Pinpoint the cell where the given text exists, returning its [X, Y] midpoint coordinate. 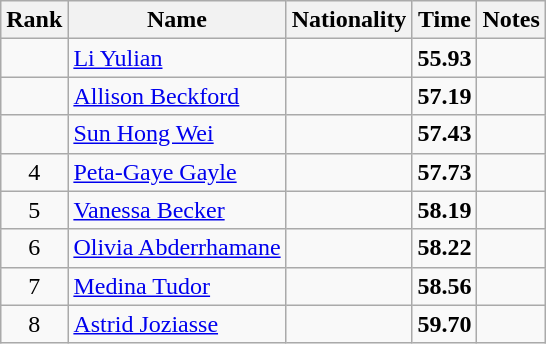
58.22 [444, 248]
5 [34, 210]
Notes [511, 20]
Name [177, 20]
55.93 [444, 58]
4 [34, 172]
58.19 [444, 210]
7 [34, 286]
Vanessa Becker [177, 210]
Astrid Joziasse [177, 324]
8 [34, 324]
Rank [34, 20]
6 [34, 248]
57.43 [444, 134]
59.70 [444, 324]
Medina Tudor [177, 286]
Sun Hong Wei [177, 134]
58.56 [444, 286]
57.73 [444, 172]
Nationality [349, 20]
Time [444, 20]
Li Yulian [177, 58]
57.19 [444, 96]
Peta-Gaye Gayle [177, 172]
Olivia Abderrhamane [177, 248]
Allison Beckford [177, 96]
